Provide the (X, Y) coordinate of the cell's center where the given text is located.  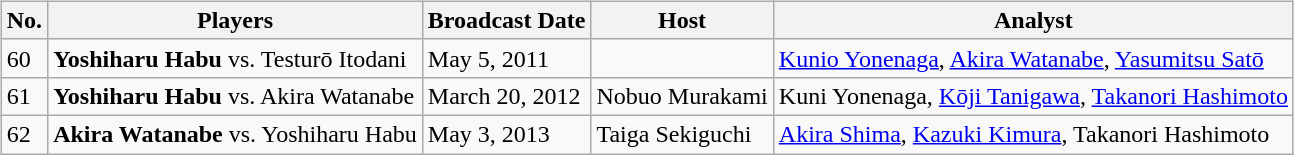
Nobuo Murakami (682, 96)
Akira Shima, Kazuki Kimura, Takanori Hashimoto (1033, 134)
May 3, 2013 (506, 134)
Host (682, 20)
No. (24, 20)
Taiga Sekiguchi (682, 134)
61 (24, 96)
May 5, 2011 (506, 58)
Broadcast Date (506, 20)
Akira Watanabe vs. Yoshiharu Habu (236, 134)
Kunio Yonenaga, Akira Watanabe, Yasumitsu Satō (1033, 58)
March 20, 2012 (506, 96)
Yoshiharu Habu vs. Akira Watanabe (236, 96)
Analyst (1033, 20)
Players (236, 20)
60 (24, 58)
62 (24, 134)
Yoshiharu Habu vs. Testurō Itodani (236, 58)
Kuni Yonenaga, Kōji Tanigawa, Takanori Hashimoto (1033, 96)
